From the cell containing the given text, extract its center point as (X, Y) coordinate. 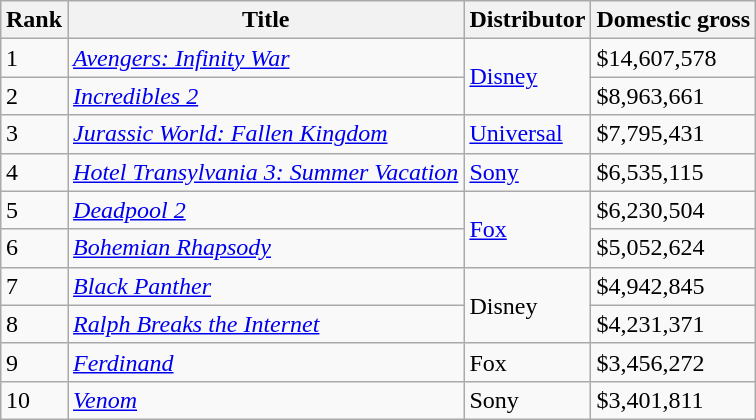
3 (34, 134)
$3,401,811 (674, 400)
Domestic gross (674, 20)
9 (34, 362)
4 (34, 172)
Bohemian Rhapsody (266, 248)
Universal (528, 134)
$8,963,661 (674, 96)
Black Panther (266, 286)
$5,052,624 (674, 248)
Rank (34, 20)
$6,230,504 (674, 210)
Ferdinand (266, 362)
$4,942,845 (674, 286)
10 (34, 400)
Jurassic World: Fallen Kingdom (266, 134)
Hotel Transylvania 3: Summer Vacation (266, 172)
7 (34, 286)
Avengers: Infinity War (266, 58)
$14,607,578 (674, 58)
$6,535,115 (674, 172)
Deadpool 2 (266, 210)
$4,231,371 (674, 324)
Venom (266, 400)
Title (266, 20)
6 (34, 248)
Ralph Breaks the Internet (266, 324)
Incredibles 2 (266, 96)
1 (34, 58)
5 (34, 210)
$3,456,272 (674, 362)
Distributor (528, 20)
2 (34, 96)
$7,795,431 (674, 134)
8 (34, 324)
